Detect which cell encompasses the target text, then output its (x, y) center coordinate. 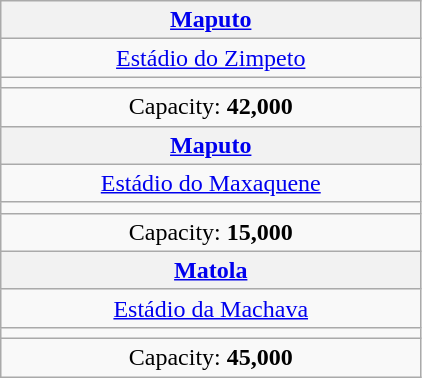
Capacity: 42,000 (211, 107)
Estádio da Machava (211, 308)
Capacity: 15,000 (211, 232)
Capacity: 45,000 (211, 357)
Estádio do Zimpeto (211, 58)
Estádio do Maxaquene (211, 183)
Matola (211, 270)
